Return [x, y] of the center of cell containing provided text 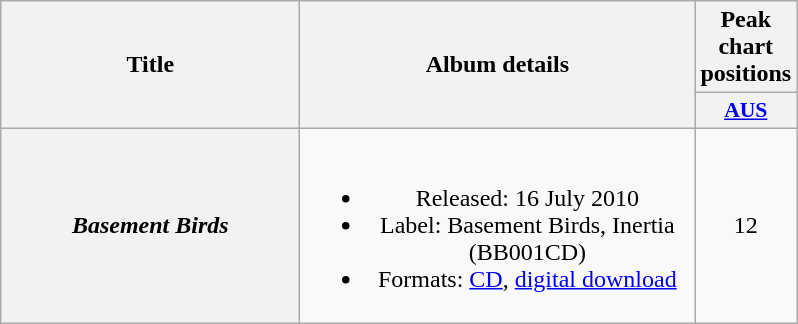
Peak chart positions [746, 47]
Released: 16 July 2010Label: Basement Birds, Inertia (BB001CD)Formats: CD, digital download [498, 225]
Basement Birds [150, 225]
AUS [746, 111]
Album details [498, 65]
12 [746, 225]
Title [150, 65]
